Return the [X, Y] coordinate for the center point of the cell that contains the specified text.  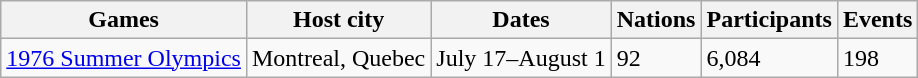
6,084 [769, 58]
Participants [769, 20]
198 [877, 58]
Host city [338, 20]
Events [877, 20]
Dates [521, 20]
Montreal, Quebec [338, 58]
1976 Summer Olympics [124, 58]
Nations [656, 20]
92 [656, 58]
July 17–August 1 [521, 58]
Games [124, 20]
